For the text-containing cell, return its midpoint in [x, y] coordinate format. 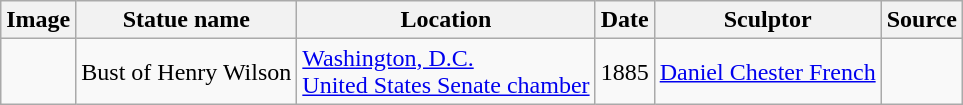
Date [624, 20]
Washington, D.C.United States Senate chamber [446, 72]
Sculptor [768, 20]
Statue name [186, 20]
Bust of Henry Wilson [186, 72]
Image [38, 20]
Daniel Chester French [768, 72]
Location [446, 20]
Source [922, 20]
1885 [624, 72]
